Capture the cell that displays the provided text and extract its [x, y] central coordinate. 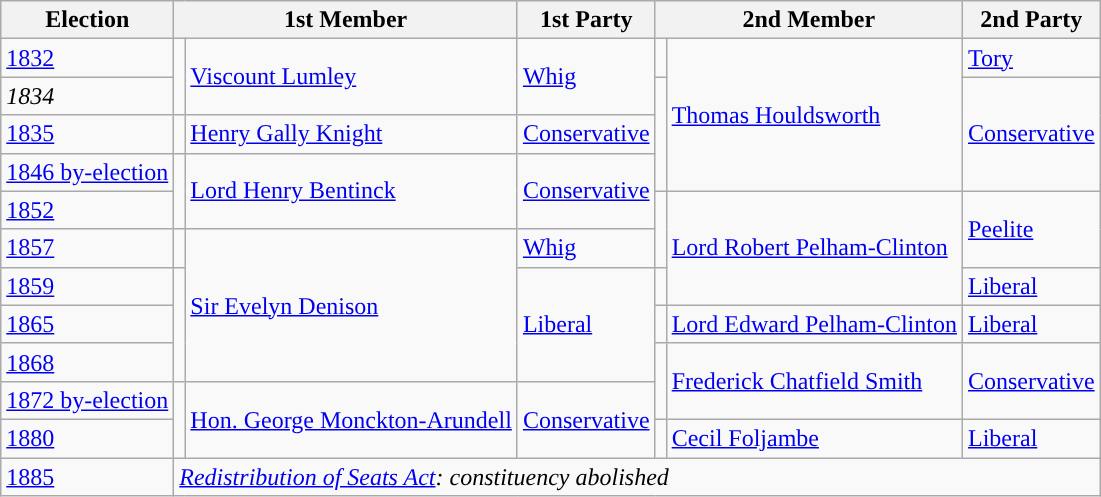
1st Member [346, 20]
Hon. George Monckton-Arundell [352, 419]
1857 [88, 248]
2nd Party [1031, 20]
Lord Robert Pelham-Clinton [814, 248]
2nd Member [808, 20]
Henry Gally Knight [352, 134]
Election [88, 20]
1832 [88, 58]
Lord Edward Pelham-Clinton [814, 324]
1885 [88, 477]
1865 [88, 324]
Redistribution of Seats Act: constituency abolished [637, 477]
1872 by-election [88, 400]
Peelite [1031, 229]
Lord Henry Bentinck [352, 191]
Sir Evelyn Denison [352, 305]
Viscount Lumley [352, 77]
1852 [88, 210]
1859 [88, 286]
1834 [88, 96]
1846 by-election [88, 172]
Frederick Chatfield Smith [814, 381]
1st Party [586, 20]
1868 [88, 362]
Cecil Foljambe [814, 438]
1835 [88, 134]
1880 [88, 438]
Thomas Houldsworth [814, 115]
Tory [1031, 58]
